Locate the cell with the specified text and output its [x, y] center coordinate. 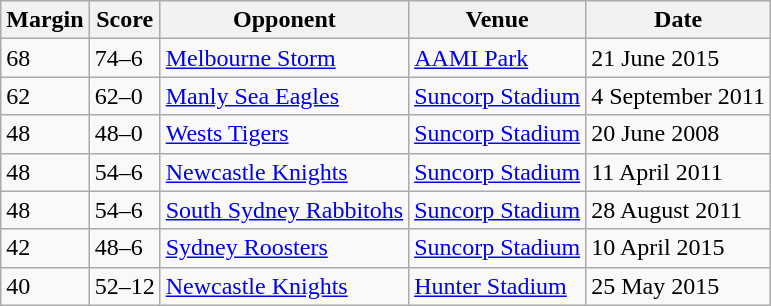
Melbourne Storm [284, 58]
Wests Tigers [284, 134]
11 April 2011 [678, 172]
Manly Sea Eagles [284, 96]
AAMI Park [498, 58]
42 [45, 248]
48–0 [124, 134]
25 May 2015 [678, 286]
52–12 [124, 286]
28 August 2011 [678, 210]
Sydney Roosters [284, 248]
20 June 2008 [678, 134]
48–6 [124, 248]
Venue [498, 20]
10 April 2015 [678, 248]
40 [45, 286]
Opponent [284, 20]
62–0 [124, 96]
4 September 2011 [678, 96]
Hunter Stadium [498, 286]
Margin [45, 20]
68 [45, 58]
Date [678, 20]
74–6 [124, 58]
South Sydney Rabbitohs [284, 210]
Score [124, 20]
21 June 2015 [678, 58]
62 [45, 96]
